Search for the cell housing the specified text and yield its (X, Y) center coordinate. 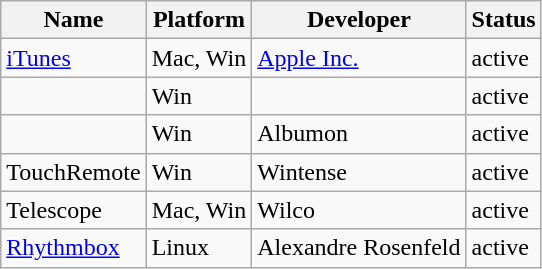
TouchRemote (74, 172)
Albumon (359, 134)
Wintense (359, 172)
Apple Inc. (359, 58)
Alexandre Rosenfeld (359, 248)
Rhythmbox (74, 248)
Telescope (74, 210)
Wilco (359, 210)
Status (504, 20)
Name (74, 20)
Platform (199, 20)
Linux (199, 248)
Developer (359, 20)
iTunes (74, 58)
